Determine the [x, y] coordinate at the center of the cell enclosing the given text.  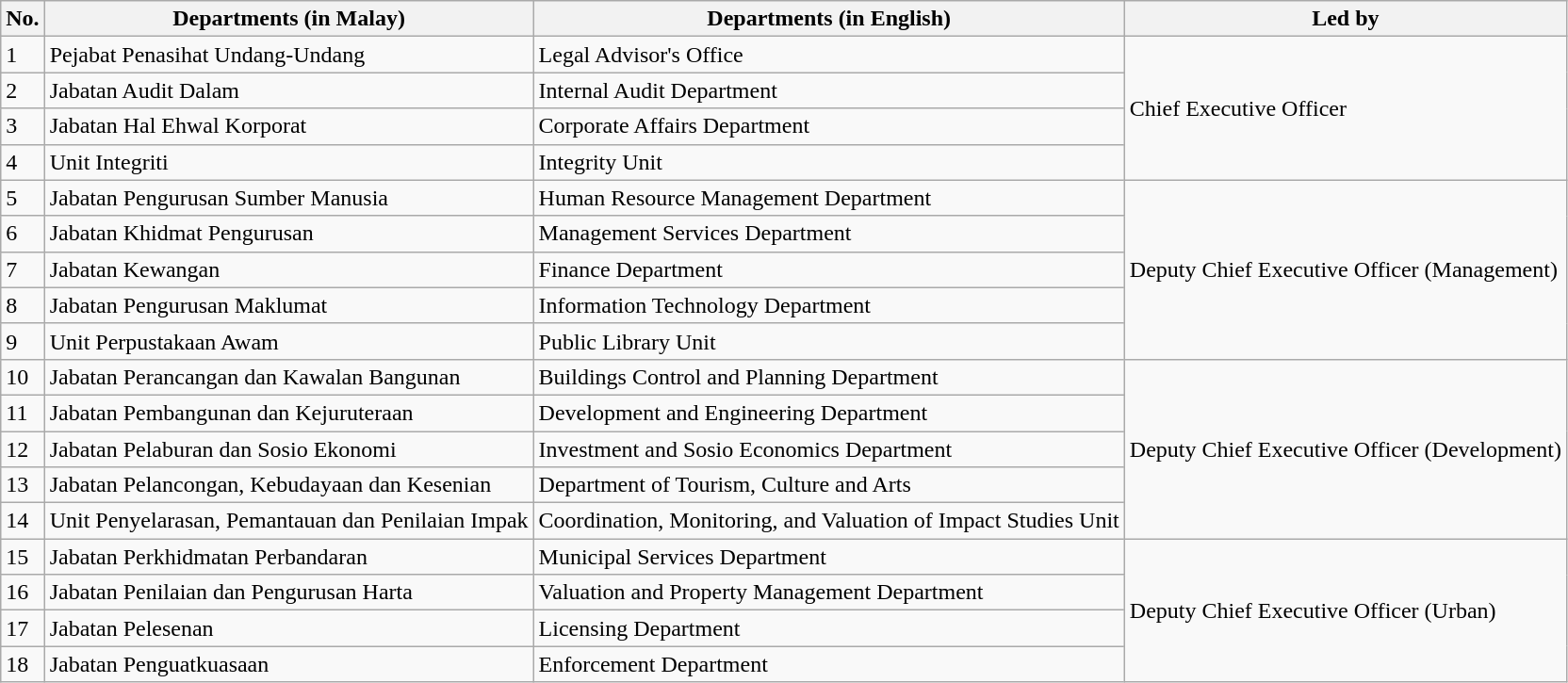
2 [23, 90]
Chief Executive Officer [1346, 108]
Human Resource Management Department [829, 198]
9 [23, 341]
Coordination, Monitoring, and Valuation of Impact Studies Unit [829, 521]
1 [23, 55]
8 [23, 305]
Investment and Sosio Economics Department [829, 449]
No. [23, 19]
Jabatan Pelesenan [288, 628]
Jabatan Kewangan [288, 269]
3 [23, 126]
Deputy Chief Executive Officer (Urban) [1346, 610]
6 [23, 234]
Jabatan Pelaburan dan Sosio Ekonomi [288, 449]
4 [23, 162]
Deputy Chief Executive Officer (Management) [1346, 269]
Development and Engineering Department [829, 413]
Jabatan Pembangunan dan Kejuruteraan [288, 413]
5 [23, 198]
Jabatan Pengurusan Sumber Manusia [288, 198]
Jabatan Pengurusan Maklumat [288, 305]
Deputy Chief Executive Officer (Development) [1346, 448]
Jabatan Pelancongan, Kebudayaan dan Kesenian [288, 485]
Buildings Control and Planning Department [829, 377]
14 [23, 521]
15 [23, 557]
Jabatan Perkhidmatan Perbandaran [288, 557]
Jabatan Perancangan dan Kawalan Bangunan [288, 377]
Unit Integriti [288, 162]
Corporate Affairs Department [829, 126]
12 [23, 449]
Municipal Services Department [829, 557]
18 [23, 664]
17 [23, 628]
11 [23, 413]
Enforcement Department [829, 664]
Internal Audit Department [829, 90]
Unit Perpustakaan Awam [288, 341]
Public Library Unit [829, 341]
10 [23, 377]
16 [23, 593]
Licensing Department [829, 628]
Led by [1346, 19]
Management Services Department [829, 234]
Integrity Unit [829, 162]
Jabatan Penilaian dan Pengurusan Harta [288, 593]
Jabatan Khidmat Pengurusan [288, 234]
Finance Department [829, 269]
Jabatan Penguatkuasaan [288, 664]
Information Technology Department [829, 305]
Departments (in Malay) [288, 19]
13 [23, 485]
Department of Tourism, Culture and Arts [829, 485]
Departments (in English) [829, 19]
Jabatan Audit Dalam [288, 90]
Legal Advisor's Office [829, 55]
Unit Penyelarasan, Pemantauan dan Penilaian Impak [288, 521]
Valuation and Property Management Department [829, 593]
Pejabat Penasihat Undang-Undang [288, 55]
7 [23, 269]
Jabatan Hal Ehwal Korporat [288, 126]
